Capture the cell that displays the provided text and extract its [x, y] central coordinate. 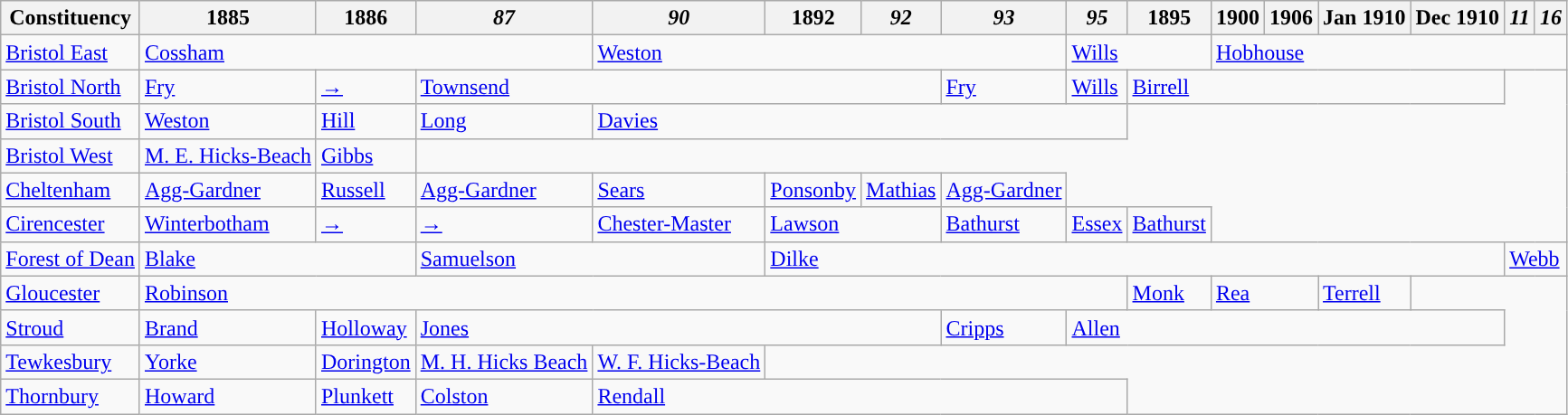
Terrell [1364, 293]
1895 [1169, 18]
Lawson [853, 224]
Gibbs [366, 156]
Robinson [633, 293]
11 [1520, 18]
M. H. Hicks Beach [504, 362]
92 [901, 18]
Hill [366, 121]
Bristol North [71, 87]
Monk [1169, 293]
Rendall [860, 396]
95 [1097, 18]
Chester-Master [679, 224]
Sears [679, 190]
Jan 1910 [1364, 18]
Russell [366, 190]
Dilke [1135, 259]
Dec 1910 [1458, 18]
Jones [679, 327]
Davies [860, 121]
Tewkesbury [71, 362]
Stroud [71, 327]
Samuelson [590, 259]
M. E. Hicks-Beach [228, 156]
Plunkett [366, 396]
Webb [1536, 259]
Cirencester [71, 224]
Birrell [1316, 87]
Brand [228, 327]
Howard [228, 396]
90 [679, 18]
Constituency [71, 18]
Forest of Dean [71, 259]
Winterbotham [228, 224]
Essex [1097, 224]
93 [1004, 18]
Bristol West [71, 156]
Holloway [366, 327]
Hobhouse [1388, 52]
Rea [1264, 293]
Cossham [366, 52]
Thornbury [71, 396]
1886 [366, 18]
87 [504, 18]
1900 [1238, 18]
Dorington [366, 362]
1906 [1290, 18]
Ponsonby [813, 190]
16 [1551, 18]
Cheltenham [71, 190]
W. F. Hicks-Beach [679, 362]
Townsend [679, 87]
Yorke [228, 362]
1892 [813, 18]
Long [504, 121]
Cripps [1004, 327]
Bristol South [71, 121]
Allen [1286, 327]
Blake [277, 259]
Mathias [901, 190]
Gloucester [71, 293]
1885 [228, 18]
Bristol East [71, 52]
Colston [504, 396]
